Output the [x, y] coordinate of the center of the cell containing the given text.  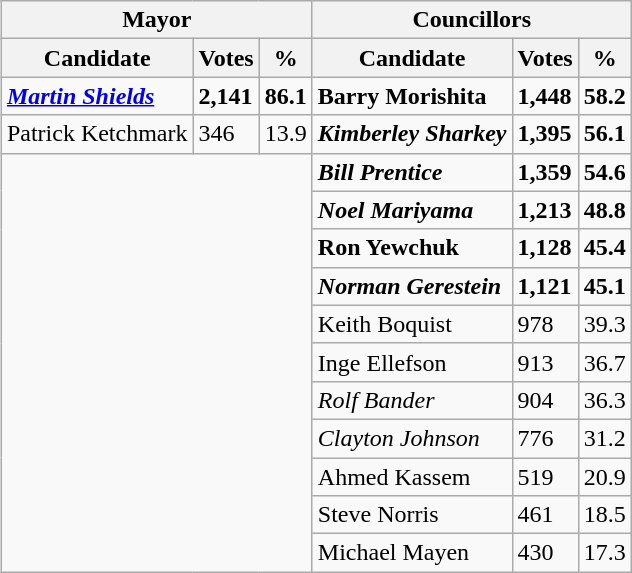
45.4 [604, 248]
519 [545, 477]
36.7 [604, 362]
913 [545, 362]
31.2 [604, 438]
Rolf Bander [412, 400]
48.8 [604, 210]
18.5 [604, 515]
36.3 [604, 400]
1,128 [545, 248]
Noel Mariyama [412, 210]
Inge Ellefson [412, 362]
58.2 [604, 96]
86.1 [286, 96]
978 [545, 324]
Bill Prentice [412, 172]
1,213 [545, 210]
1,359 [545, 172]
Kimberley Sharkey [412, 134]
39.3 [604, 324]
Patrick Ketchmark [97, 134]
Steve Norris [412, 515]
Clayton Johnson [412, 438]
45.1 [604, 286]
17.3 [604, 553]
346 [226, 134]
776 [545, 438]
13.9 [286, 134]
Michael Mayen [412, 553]
Ron Yewchuk [412, 248]
2,141 [226, 96]
Ahmed Kassem [412, 477]
56.1 [604, 134]
Norman Gerestein [412, 286]
1,395 [545, 134]
1,448 [545, 96]
Councillors [472, 20]
1,121 [545, 286]
430 [545, 553]
20.9 [604, 477]
Barry Morishita [412, 96]
Mayor [156, 20]
Martin Shields [97, 96]
54.6 [604, 172]
904 [545, 400]
Keith Boquist [412, 324]
461 [545, 515]
